Locate the cell with the specified text and output its [X, Y] center coordinate. 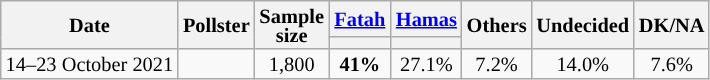
14–23 October 2021 [90, 64]
Others [497, 24]
Date [90, 24]
14.0% [582, 64]
7.2% [497, 64]
Samplesize [292, 24]
Undecided [582, 24]
Pollster [216, 24]
Hamas [426, 18]
7.6% [672, 64]
DK/NA [672, 24]
1,800 [292, 64]
41% [360, 64]
Fatah [360, 18]
27.1% [426, 64]
